Return (x, y) of the center of cell containing provided text 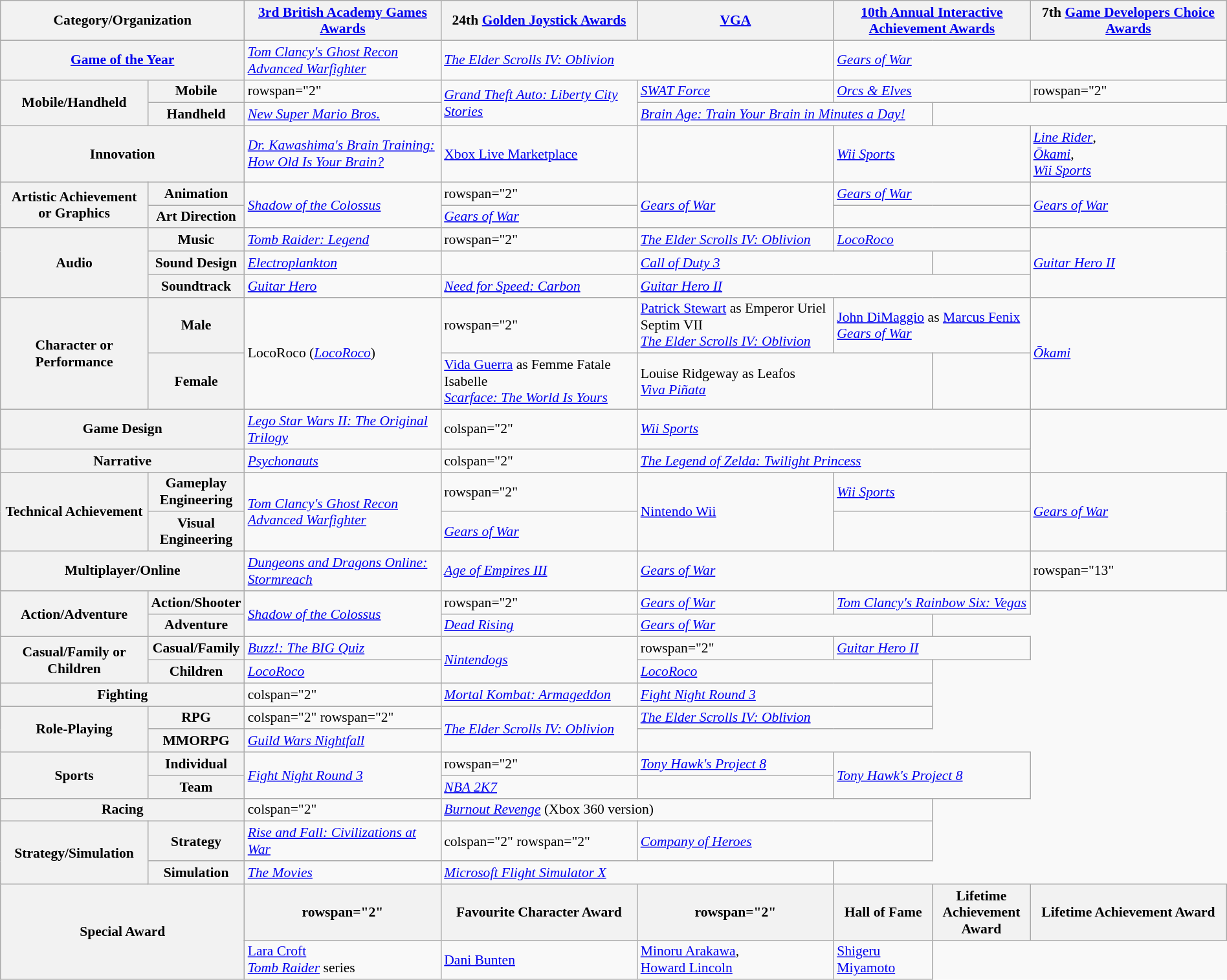
Multiplayer/Online (123, 571)
Buzz!: The BIG Quiz (343, 649)
Dead Rising (538, 625)
Art Direction (195, 216)
SWAT Force (735, 91)
Shigeru Miyamoto (883, 959)
Line Rider,Ōkami,Wii Sports (1129, 154)
Dungeons and Dragons Online: Stormreach (343, 571)
Gameplay Engineering (195, 492)
Nintendo Wii (735, 511)
Male (195, 325)
Psychonauts (343, 460)
Mobile (195, 91)
Children (195, 671)
Special Award (123, 931)
Guild Wars Nightfall (441, 741)
24th Golden Joystick Awards (538, 21)
The Movies (343, 873)
Rise and Fall: Civilizations at War (343, 841)
Need for Speed: Carbon (538, 285)
Racing (123, 810)
Casual/Family or Children (74, 660)
Casual/Family (195, 649)
NBA 2K7 (538, 786)
Mortal Kombat: Armageddon (538, 695)
Visual Engineering (195, 531)
LocoRoco (LocoRoco) (343, 353)
John DiMaggio as Marcus FenixGears of War (932, 325)
Tom Clancy's Rainbow Six: Vegas (932, 602)
New Super Mario Bros. (343, 115)
Call of Duty 3 (786, 263)
Handheld (195, 115)
Artistic Achievementor Graphics (74, 205)
Action/Shooter (195, 602)
Role-Playing (74, 729)
Nintendogs (538, 660)
Lego Star Wars II: The Original Trilogy (343, 429)
Ōkami (1129, 353)
Microsoft Flight Simulator X (637, 873)
Brain Age: Train Your Brain in Minutes a Day! (786, 115)
Sound Design (195, 263)
Animation (195, 194)
Louise Ridgeway as LeafosViva Piñata (786, 382)
VGA (735, 21)
Tomb Raider: Legend (343, 239)
Female (195, 382)
Lara CroftTomb Raider series (343, 959)
Simulation (195, 873)
Game Design (123, 429)
Guitar Hero (343, 285)
Game of the Year (123, 60)
Music (195, 239)
Team (195, 786)
Sports (74, 775)
Narrative (123, 460)
Individual (195, 764)
Technical Achievement (74, 511)
Fighting (123, 695)
Dani Bunten (538, 959)
Age of Empires III (538, 571)
Company of Heroes (786, 841)
7th Game Developers Choice Awards (1129, 21)
rowspan="13" (1129, 571)
Action/Adventure (74, 614)
Dr. Kawashima's Brain Training: How Old Is Your Brain? (343, 154)
Grand Theft Auto: Liberty City Stories (538, 102)
Orcs & Elves (932, 91)
Hall of Fame (883, 911)
Adventure (195, 625)
Category/Organization (123, 21)
Xbox Live Marketplace (538, 154)
3rd British Academy Games Awards (343, 21)
Strategy/Simulation (74, 853)
The Legend of Zelda: Twilight Princess (834, 460)
Minoru Arakawa,Howard Lincoln (735, 959)
Burnout Revenge (Xbox 360 version) (687, 810)
Strategy (195, 841)
Favourite Character Award (538, 911)
Innovation (123, 154)
Audio (74, 263)
MMORPG (195, 741)
Patrick Stewart as Emperor Uriel Septim VIIThe Elder Scrolls IV: Oblivion (735, 325)
Mobile/Handheld (74, 102)
Vida Guerra as Femme Fatale IsabelleScarface: The World Is Yours (538, 382)
10th Annual Interactive Achievement Awards (932, 21)
Electroplankton (343, 263)
Soundtrack (195, 285)
RPG (195, 717)
Character or Performance (74, 353)
